Scan for the cell matching the given text and deliver its (x, y) coordinate at center. 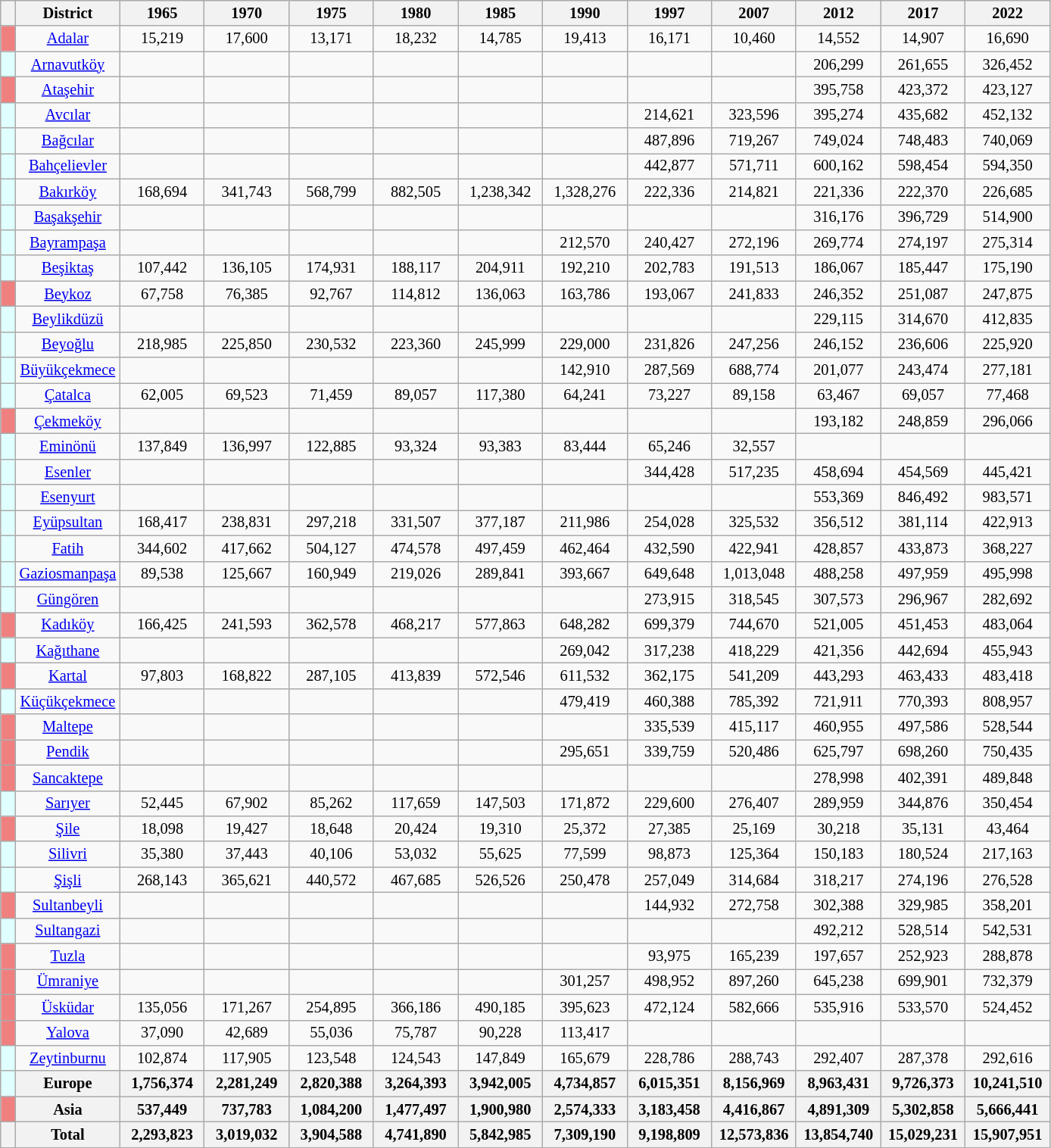
Beylikdüzü (68, 319)
16,690 (1008, 39)
479,419 (585, 701)
645,238 (838, 981)
125,667 (247, 574)
740,069 (1008, 141)
625,797 (838, 752)
30,218 (838, 828)
3,264,393 (416, 1084)
212,570 (585, 242)
295,651 (585, 752)
4,734,857 (585, 1084)
468,217 (416, 625)
Arnavutköy (68, 64)
2022 (1008, 13)
277,181 (1008, 370)
4,416,867 (754, 1109)
7,309,190 (585, 1134)
89,158 (754, 395)
Avcılar (68, 115)
Bağcılar (68, 141)
533,570 (923, 1007)
463,433 (923, 675)
428,857 (838, 548)
20,424 (416, 828)
76,385 (247, 294)
8,963,431 (838, 1084)
42,689 (247, 1033)
323,596 (754, 115)
698,260 (923, 752)
344,876 (923, 803)
147,849 (501, 1058)
292,407 (838, 1058)
325,532 (754, 523)
611,532 (585, 675)
10,460 (754, 39)
498,952 (669, 981)
341,743 (247, 192)
254,895 (332, 1007)
37,443 (247, 854)
Esenler (68, 472)
4,741,890 (416, 1134)
846,492 (923, 498)
292,616 (1008, 1058)
983,571 (1008, 498)
2017 (923, 13)
125,364 (754, 854)
Çatalca (68, 395)
245,999 (501, 345)
314,684 (754, 880)
Sultangazi (68, 931)
248,859 (923, 421)
247,256 (754, 345)
749,024 (838, 141)
287,569 (669, 370)
268,143 (162, 880)
65,246 (669, 446)
572,546 (501, 675)
241,593 (247, 625)
1,756,374 (162, 1084)
Küçükçekmece (68, 701)
521,005 (838, 625)
402,391 (923, 778)
250,478 (585, 880)
8,156,969 (754, 1084)
117,905 (247, 1058)
67,758 (162, 294)
180,524 (923, 854)
191,513 (754, 268)
1,477,497 (416, 1109)
487,896 (669, 141)
206,299 (838, 64)
1975 (332, 13)
339,759 (669, 752)
Kağıthane (68, 650)
135,056 (162, 1007)
648,282 (585, 625)
217,163 (1008, 854)
524,452 (1008, 1007)
102,874 (162, 1058)
117,659 (416, 803)
32,557 (754, 446)
442,694 (923, 650)
228,786 (669, 1058)
553,369 (838, 498)
166,425 (162, 625)
246,152 (838, 345)
67,902 (247, 803)
393,667 (585, 574)
600,162 (838, 166)
274,197 (923, 242)
326,452 (1008, 64)
472,124 (669, 1007)
Bakırköy (68, 192)
222,336 (669, 192)
808,957 (1008, 701)
395,758 (838, 89)
541,209 (754, 675)
137,849 (162, 446)
307,573 (838, 599)
282,692 (1008, 599)
174,931 (332, 268)
Beykoz (68, 294)
93,975 (669, 956)
Beşiktaş (68, 268)
520,486 (754, 752)
Sarıyer (68, 803)
238,831 (247, 523)
288,743 (754, 1058)
261,655 (923, 64)
171,267 (247, 1007)
421,356 (838, 650)
175,190 (1008, 268)
458,694 (838, 472)
Bahçelievler (68, 166)
462,464 (585, 548)
168,694 (162, 192)
396,729 (923, 217)
Europe (68, 1084)
Sancaktepe (68, 778)
43,464 (1008, 828)
225,850 (247, 345)
107,442 (162, 268)
93,324 (416, 446)
423,372 (923, 89)
Çekmeköy (68, 421)
231,826 (669, 345)
171,872 (585, 803)
204,911 (501, 268)
454,569 (923, 472)
Kartal (68, 675)
Asia (68, 1109)
Silivri (68, 854)
69,523 (247, 395)
5,666,441 (1008, 1109)
594,350 (1008, 166)
246,352 (838, 294)
699,901 (923, 981)
251,087 (923, 294)
163,786 (585, 294)
150,183 (838, 854)
15,907,951 (1008, 1134)
785,392 (754, 701)
443,293 (838, 675)
412,835 (1008, 319)
413,839 (416, 675)
185,447 (923, 268)
27,385 (669, 828)
71,459 (332, 395)
55,625 (501, 854)
288,878 (1008, 956)
168,417 (162, 523)
52,445 (162, 803)
10,241,510 (1008, 1084)
535,916 (838, 1007)
136,105 (247, 268)
362,578 (332, 625)
365,621 (247, 880)
2012 (838, 13)
358,201 (1008, 905)
165,679 (585, 1058)
117,380 (501, 395)
254,028 (669, 523)
Üsküdar (68, 1007)
18,648 (332, 828)
721,911 (838, 701)
160,949 (332, 574)
362,175 (669, 675)
219,026 (416, 574)
17,600 (247, 39)
287,378 (923, 1058)
582,666 (754, 1007)
Kadıköy (68, 625)
25,169 (754, 828)
314,670 (923, 319)
123,548 (332, 1058)
3,942,005 (501, 1084)
Büyükçekmece (68, 370)
63,467 (838, 395)
229,000 (585, 345)
62,005 (162, 395)
526,526 (501, 880)
92,767 (332, 294)
147,503 (501, 803)
699,379 (669, 625)
136,997 (247, 446)
214,821 (754, 192)
211,986 (585, 523)
2,281,249 (247, 1084)
2007 (754, 13)
6,015,351 (669, 1084)
1980 (416, 13)
201,077 (838, 370)
77,468 (1008, 395)
497,459 (501, 548)
269,774 (838, 242)
1,328,276 (585, 192)
19,310 (501, 828)
53,032 (416, 854)
214,621 (669, 115)
432,590 (669, 548)
435,682 (923, 115)
Esenyurt (68, 498)
25,372 (585, 828)
221,336 (838, 192)
13,171 (332, 39)
222,370 (923, 192)
243,474 (923, 370)
18,098 (162, 828)
276,407 (754, 803)
318,217 (838, 880)
719,267 (754, 141)
14,785 (501, 39)
495,998 (1008, 574)
474,578 (416, 548)
1,013,048 (754, 574)
Eminönü (68, 446)
218,985 (162, 345)
89,538 (162, 574)
3,183,458 (669, 1109)
18,232 (416, 39)
490,185 (501, 1007)
732,379 (1008, 981)
252,923 (923, 956)
Tuzla (68, 956)
122,885 (332, 446)
302,388 (838, 905)
241,833 (754, 294)
504,127 (332, 548)
5,302,858 (923, 1109)
247,875 (1008, 294)
542,531 (1008, 931)
517,235 (754, 472)
97,803 (162, 675)
3,904,588 (332, 1134)
770,393 (923, 701)
317,238 (669, 650)
93,383 (501, 446)
188,117 (416, 268)
Şile (68, 828)
483,418 (1008, 675)
350,454 (1008, 803)
14,907 (923, 39)
4,891,309 (838, 1109)
144,932 (669, 905)
423,127 (1008, 89)
142,910 (585, 370)
331,507 (416, 523)
223,360 (416, 345)
287,105 (332, 675)
897,260 (754, 981)
415,117 (754, 727)
318,545 (754, 599)
273,915 (669, 599)
Total (68, 1134)
Ümraniye (68, 981)
329,985 (923, 905)
275,314 (1008, 242)
168,822 (247, 675)
344,602 (162, 548)
744,670 (754, 625)
497,586 (923, 727)
15,029,231 (923, 1134)
537,449 (162, 1109)
Maltepe (68, 727)
19,413 (585, 39)
1,238,342 (501, 192)
124,543 (416, 1058)
2,293,823 (162, 1134)
316,176 (838, 217)
750,435 (1008, 752)
335,539 (669, 727)
296,066 (1008, 421)
301,257 (585, 981)
14,552 (838, 39)
278,998 (838, 778)
229,600 (669, 803)
37,090 (162, 1033)
395,274 (838, 115)
Adalar (68, 39)
568,799 (332, 192)
186,067 (838, 268)
422,913 (1008, 523)
356,512 (838, 523)
225,920 (1008, 345)
649,648 (669, 574)
289,841 (501, 574)
35,131 (923, 828)
528,514 (923, 931)
1965 (162, 13)
192,210 (585, 268)
1985 (501, 13)
202,783 (669, 268)
113,417 (585, 1033)
35,380 (162, 854)
236,606 (923, 345)
229,115 (838, 319)
276,528 (1008, 880)
197,657 (838, 956)
9,198,809 (669, 1134)
77,599 (585, 854)
460,388 (669, 701)
257,049 (669, 880)
2,574,333 (585, 1109)
497,959 (923, 574)
272,758 (754, 905)
1970 (247, 13)
Sultanbeyli (68, 905)
Güngören (68, 599)
Ataşehir (68, 89)
433,873 (923, 548)
442,877 (669, 166)
296,967 (923, 599)
418,229 (754, 650)
467,685 (416, 880)
377,187 (501, 523)
230,532 (332, 345)
422,941 (754, 548)
Yalova (68, 1033)
9,726,373 (923, 1084)
492,212 (838, 931)
90,228 (501, 1033)
598,454 (923, 166)
64,241 (585, 395)
451,453 (923, 625)
381,114 (923, 523)
737,783 (247, 1109)
571,711 (754, 166)
55,036 (332, 1033)
73,227 (669, 395)
85,262 (332, 803)
83,444 (585, 446)
1,084,200 (332, 1109)
Gaziosmanpaşa (68, 574)
1990 (585, 13)
417,662 (247, 548)
366,186 (416, 1007)
5,842,985 (501, 1134)
460,955 (838, 727)
297,218 (332, 523)
Zeytinburnu (68, 1058)
165,239 (754, 956)
528,544 (1008, 727)
483,064 (1008, 625)
Fatih (68, 548)
577,863 (501, 625)
13,854,740 (838, 1134)
Beyoğlu (68, 345)
269,042 (585, 650)
395,623 (585, 1007)
688,774 (754, 370)
226,685 (1008, 192)
136,063 (501, 294)
1,900,980 (501, 1109)
16,171 (669, 39)
240,427 (669, 242)
98,873 (669, 854)
274,196 (923, 880)
193,182 (838, 421)
272,196 (754, 242)
455,943 (1008, 650)
69,057 (923, 395)
2,820,388 (332, 1084)
Eyüpsultan (68, 523)
3,019,032 (247, 1134)
489,848 (1008, 778)
District (68, 13)
114,812 (416, 294)
12,573,836 (754, 1134)
40,106 (332, 854)
882,505 (416, 192)
452,132 (1008, 115)
344,428 (669, 472)
289,959 (838, 803)
15,219 (162, 39)
488,258 (838, 574)
Başakşehir (68, 217)
748,483 (923, 141)
1997 (669, 13)
193,067 (669, 294)
514,900 (1008, 217)
19,427 (247, 828)
Şişli (68, 880)
Pendik (68, 752)
Bayrampaşa (68, 242)
89,057 (416, 395)
440,572 (332, 880)
368,227 (1008, 548)
445,421 (1008, 472)
75,787 (416, 1033)
